Scan for the cell matching the given text and deliver its (x, y) coordinate at center. 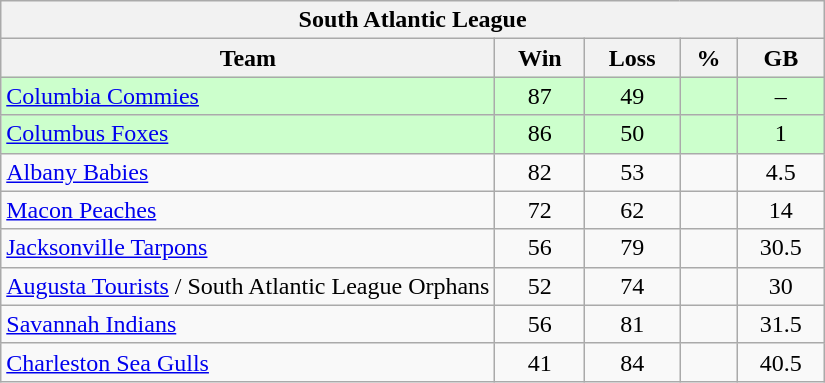
14 (780, 210)
Columbus Foxes (248, 134)
31.5 (780, 324)
41 (540, 362)
81 (632, 324)
49 (632, 96)
Columbia Commies (248, 96)
Team (248, 58)
Loss (632, 58)
– (780, 96)
4.5 (780, 172)
1 (780, 134)
Win (540, 58)
74 (632, 286)
86 (540, 134)
72 (540, 210)
52 (540, 286)
GB (780, 58)
40.5 (780, 362)
79 (632, 248)
50 (632, 134)
30 (780, 286)
Charleston Sea Gulls (248, 362)
62 (632, 210)
84 (632, 362)
Albany Babies (248, 172)
Savannah Indians (248, 324)
Jacksonville Tarpons (248, 248)
% (709, 58)
Macon Peaches (248, 210)
South Atlantic League (413, 20)
53 (632, 172)
82 (540, 172)
87 (540, 96)
30.5 (780, 248)
Augusta Tourists / South Atlantic League Orphans (248, 286)
